Search for the cell housing the specified text and yield its (x, y) center coordinate. 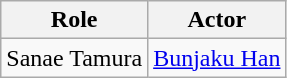
Sanae Tamura (74, 58)
Actor (217, 20)
Role (74, 20)
Bunjaku Han (217, 58)
